For the text-containing cell, return its midpoint in [x, y] coordinate format. 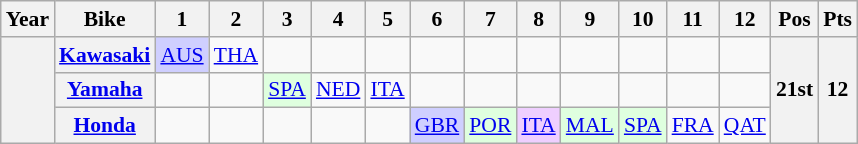
POR [490, 126]
AUS [182, 55]
NED [338, 90]
6 [438, 19]
10 [643, 19]
Bike [104, 19]
MAL [590, 126]
GBR [438, 126]
Honda [104, 126]
9 [590, 19]
2 [236, 19]
Pos [794, 19]
5 [387, 19]
Pts [838, 19]
Yamaha [104, 90]
8 [538, 19]
1 [182, 19]
FRA [693, 126]
4 [338, 19]
11 [693, 19]
21st [794, 90]
Year [28, 19]
THA [236, 55]
3 [287, 19]
7 [490, 19]
QAT [745, 126]
Kawasaki [104, 55]
